Identify which cell holds the provided text, then report its [x, y] central coordinate. 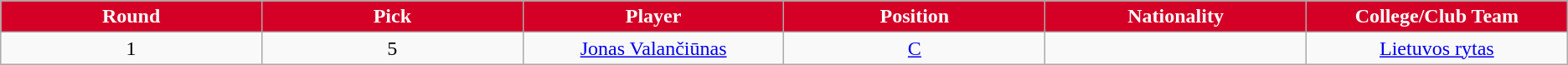
Nationality [1176, 17]
Position [915, 17]
Round [132, 17]
Lietuvos rytas [1436, 48]
College/Club Team [1436, 17]
C [915, 48]
5 [392, 48]
Pick [392, 17]
Jonas Valančiūnas [653, 48]
Player [653, 17]
1 [132, 48]
